Provide the [X, Y] coordinate of the cell's center where the given text is located.  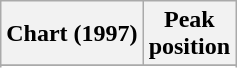
Peakposition [189, 34]
Chart (1997) [72, 34]
